Search for the cell housing the specified text and yield its (X, Y) center coordinate. 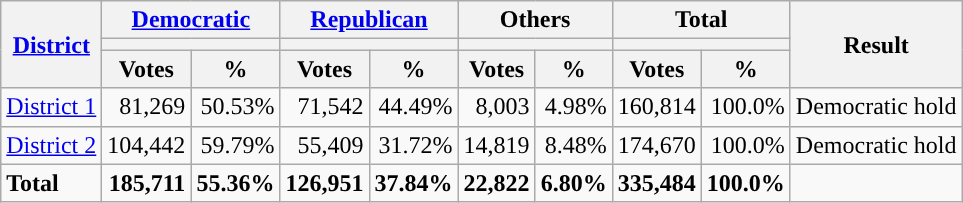
District 2 (52, 145)
59.79% (236, 145)
126,951 (324, 183)
Democratic (191, 20)
8.48% (574, 145)
81,269 (146, 107)
22,822 (496, 183)
55.36% (236, 183)
Republican (369, 20)
55,409 (324, 145)
50.53% (236, 107)
Result (876, 44)
Others (535, 20)
8,003 (496, 107)
31.72% (414, 145)
335,484 (656, 183)
104,442 (146, 145)
44.49% (414, 107)
174,670 (656, 145)
14,819 (496, 145)
6.80% (574, 183)
37.84% (414, 183)
160,814 (656, 107)
185,711 (146, 183)
District (52, 44)
71,542 (324, 107)
District 1 (52, 107)
4.98% (574, 107)
